Provide the (X, Y) coordinate of the cell's center where the given text is located.  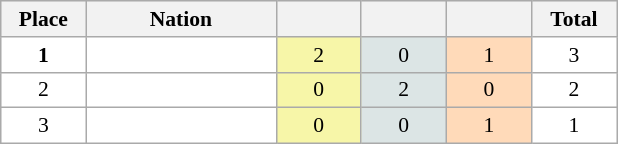
Total (574, 19)
Nation (181, 19)
Place (44, 19)
